Provide the [x, y] coordinate of the cell's center where the given text is located.  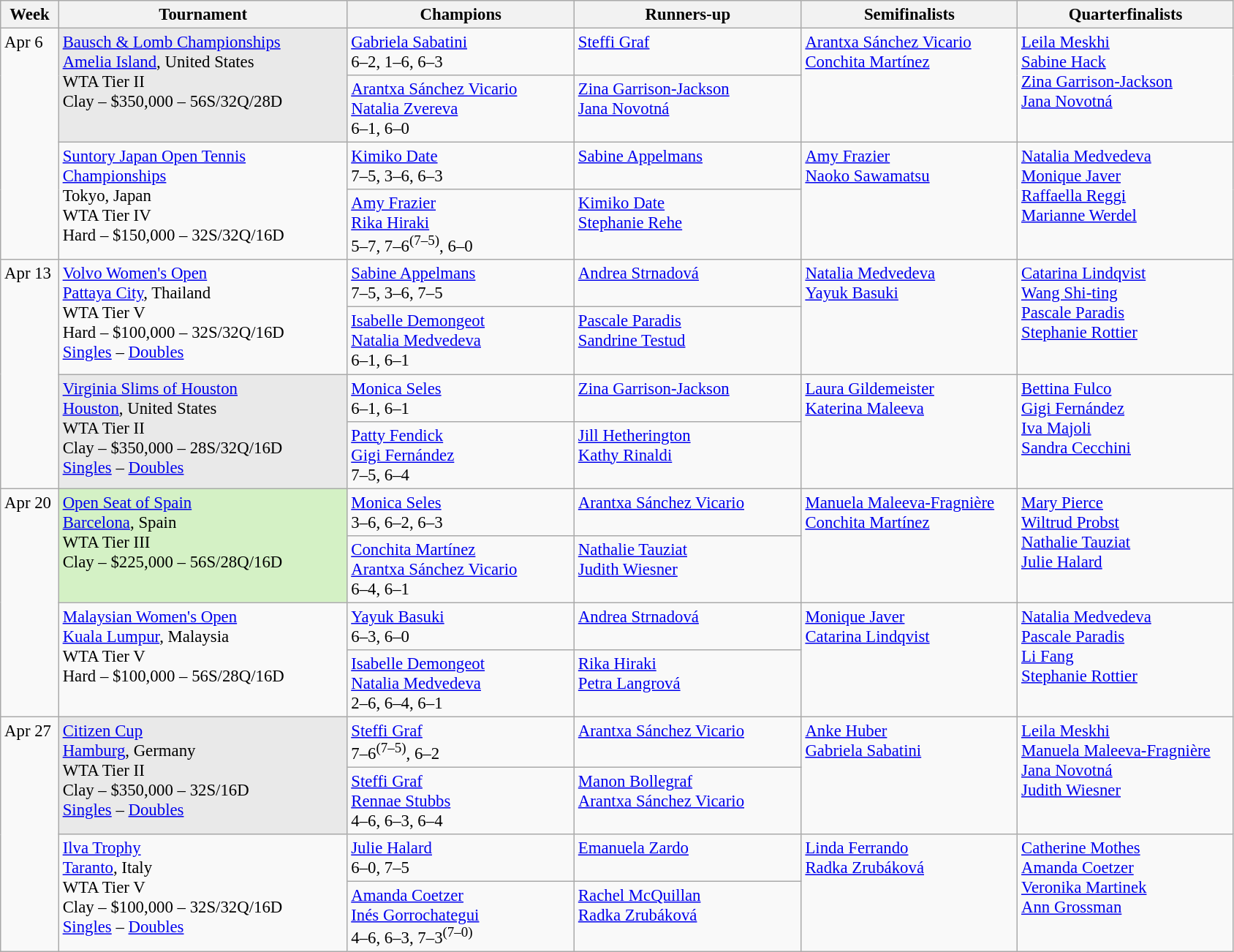
Manon Bollegraf Arantxa Sánchez Vicario [689, 801]
Arantxa Sánchez Vicario Natalia Zvereva6–1, 6–0 [461, 109]
Kimiko Date Stephanie Rehe [689, 224]
Zina Garrison-Jackson Jana Novotná [689, 109]
Virginia Slims of HoustonHouston, United StatesWTA Tier IIClay – $350,000 – 28S/32Q/16DSingles – Doubles [203, 431]
Volvo Women's OpenPattaya City, ThailandWTA Tier VHard – $100,000 – 32S/32Q/16DSingles – Doubles [203, 317]
Yayuk Basuki6–3, 6–0 [461, 626]
Steffi Graf7–6(7–5), 6–2 [461, 741]
Steffi Graf Rennae Stubbs4–6, 6–3, 6–4 [461, 801]
Monica Seles3–6, 6–2, 6–3 [461, 512]
Monique Javer Catarina Lindqvist [909, 660]
Malaysian Women's OpenKuala Lumpur, MalaysiaWTA Tier VHard – $100,000 – 56S/28Q/16D [203, 660]
Quarterfinalists [1126, 15]
Week [30, 15]
Natalia Medvedeva Pascale Paradis Li Fang Stephanie Rottier [1126, 660]
Manuela Maleeva-Fragnière Conchita Martínez [909, 545]
Semifinalists [909, 15]
Catherine Mothes Amanda Coetzer Veronika Martinek Ann Grossman [1126, 894]
Runners-up [689, 15]
Gabriela Sabatini6–2, 1–6, 6–3 [461, 53]
Apr 6 [30, 145]
Catarina Lindqvist Wang Shi-ting Pascale Paradis Stephanie Rottier [1126, 317]
Suntory Japan Open Tennis ChampionshipsTokyo, JapanWTA Tier IVHard – $150,000 – 32S/32Q/16D [203, 202]
Apr 20 [30, 602]
Anke Huber Gabriela Sabatini [909, 775]
Leila Meskhi Manuela Maleeva-Fragnière Jana Novotná Judith Wiesner [1126, 775]
Sabine Appelmans7–5, 3–6, 7–5 [461, 284]
Emanuela Zardo [689, 858]
Amanda Coetzer Inés Gorrochategui4–6, 6–3, 7–3(7–0) [461, 917]
Apr 27 [30, 834]
Mary Pierce Wiltrud Probst Nathalie Tauziat Julie Halard [1126, 545]
Isabelle Demongeot Natalia Medvedeva6–1, 6–1 [461, 341]
Patty Fendick Gigi Fernández7–5, 6–4 [461, 455]
Apr 13 [30, 374]
Tournament [203, 15]
Steffi Graf [689, 53]
Nathalie Tauziat Judith Wiesner [689, 569]
Julie Halard6–0, 7–5 [461, 858]
Kimiko Date7–5, 3–6, 6–3 [461, 167]
Open Seat of SpainBarcelona, SpainWTA Tier IIIClay – $225,000 – 56S/28Q/16D [203, 545]
Leila Meskhi Sabine Hack Zina Garrison-Jackson Jana Novotná [1126, 86]
Monica Seles6–1, 6–1 [461, 398]
Natalia Medvedeva Monique Javer Raffaella Reggi Marianne Werdel [1126, 202]
Amy Frazier Naoko Sawamatsu [909, 202]
Zina Garrison-Jackson [689, 398]
Bettina Fulco Gigi Fernández Iva Majoli Sandra Cecchini [1126, 431]
Ilva TrophyTaranto, ItalyWTA Tier VClay – $100,000 – 32S/32Q/16DSingles – Doubles [203, 894]
Natalia Medvedeva Yayuk Basuki [909, 317]
Champions [461, 15]
Jill Hetherington Kathy Rinaldi [689, 455]
Isabelle Demongeot Natalia Medvedeva2–6, 6–4, 6–1 [461, 684]
Sabine Appelmans [689, 167]
Rachel McQuillan Radka Zrubáková [689, 917]
Citizen CupHamburg, GermanyWTA Tier IIClay – $350,000 – 32S/16DSingles – Doubles [203, 775]
Rika Hiraki Petra Langrová [689, 684]
Pascale Paradis Sandrine Testud [689, 341]
Laura Gildemeister Katerina Maleeva [909, 431]
Arantxa Sánchez Vicario Conchita Martínez [909, 86]
Bausch & Lomb ChampionshipsAmelia Island, United StatesWTA Tier IIClay – $350,000 – 56S/32Q/28D [203, 86]
Conchita Martínez Arantxa Sánchez Vicario6–4, 6–1 [461, 569]
Linda Ferrando Radka Zrubáková [909, 894]
Amy Frazier Rika Hiraki5–7, 7–6(7–5), 6–0 [461, 224]
